Identify which cell holds the provided text, then report its [x, y] central coordinate. 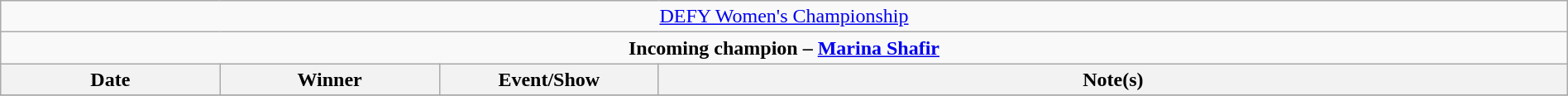
Event/Show [549, 79]
DEFY Women's Championship [784, 17]
Note(s) [1113, 79]
Date [111, 79]
Winner [329, 79]
Incoming champion – Marina Shafir [784, 48]
